Return the (X, Y) coordinate for the center point of the cell that contains the specified text.  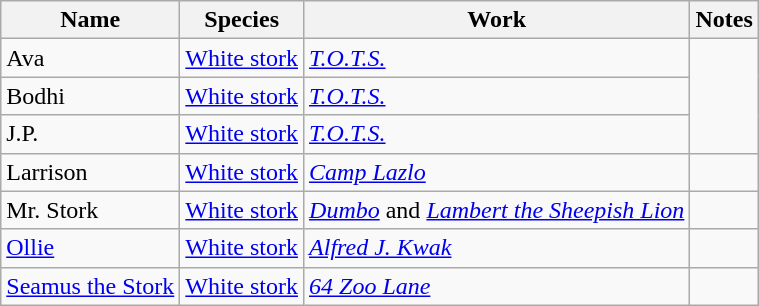
Camp Lazlo (497, 172)
Larrison (90, 172)
Alfred J. Kwak (497, 248)
Ollie (90, 248)
J.P. (90, 134)
Bodhi (90, 96)
Species (242, 20)
Notes (724, 20)
64 Zoo Lane (497, 286)
Dumbo and Lambert the Sheepish Lion (497, 210)
Work (497, 20)
Mr. Stork (90, 210)
Seamus the Stork (90, 286)
Name (90, 20)
Ava (90, 58)
